Return the [X, Y] coordinate for the center point of the cell that contains the specified text.  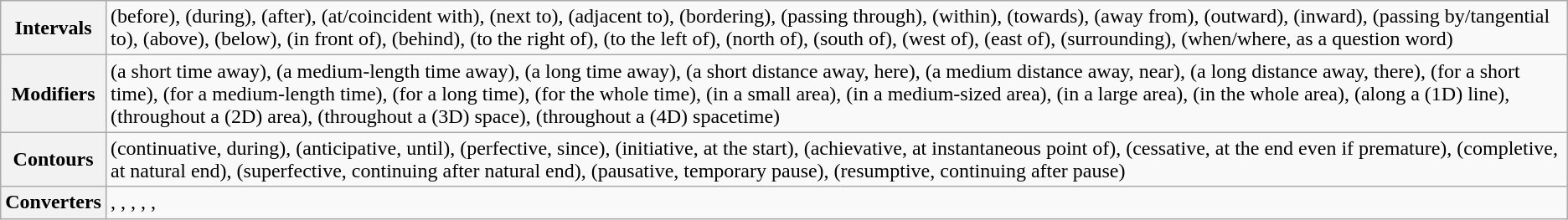
Converters [54, 202]
, , , , , [836, 202]
Intervals [54, 28]
Modifiers [54, 94]
Contours [54, 159]
